Locate the cell with the specified text and output its (X, Y) center coordinate. 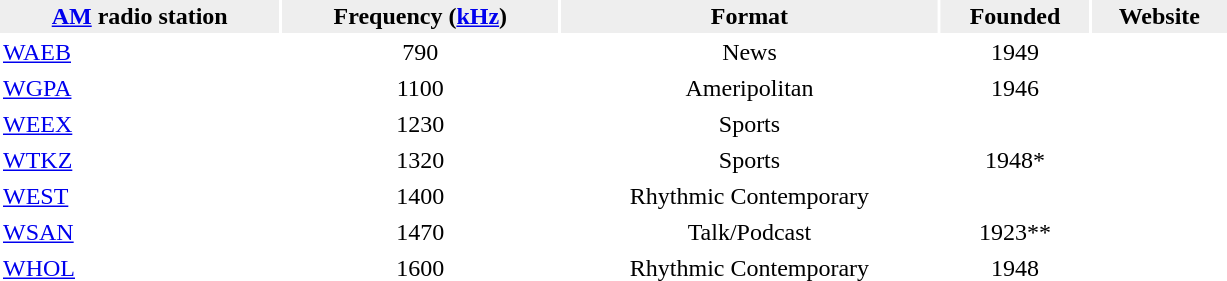
WGPA (140, 88)
Format (750, 16)
Frequency (kHz) (420, 16)
1400 (420, 196)
Founded (1015, 16)
News (750, 52)
790 (420, 52)
1946 (1015, 88)
1320 (420, 160)
Website (1159, 16)
WSAN (140, 232)
Ameripolitan (750, 88)
WTKZ (140, 160)
Talk/Podcast (750, 232)
1100 (420, 88)
1470 (420, 232)
WEST (140, 196)
1949 (1015, 52)
WEEX (140, 124)
Rhythmic Contemporary (750, 196)
1230 (420, 124)
1923** (1015, 232)
WAEB (140, 52)
AM radio station (140, 16)
1948* (1015, 160)
